Provide the [x, y] coordinate of the cell's center where the given text is located.  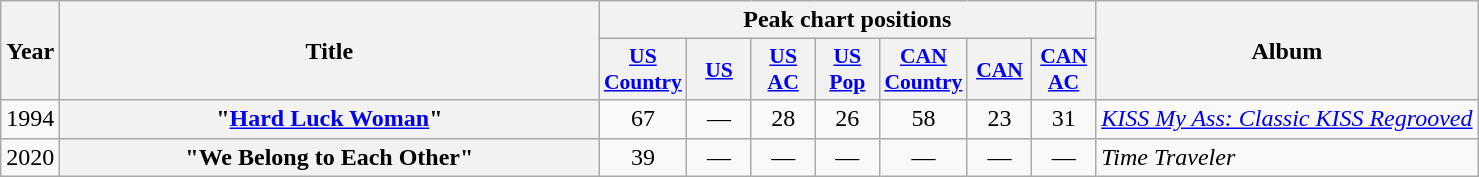
39 [643, 157]
USCountry [643, 70]
US Pop [847, 70]
26 [847, 119]
"We Belong to Each Other" [330, 157]
"Hard Luck Woman" [330, 119]
US [719, 70]
Title [330, 50]
2020 [30, 157]
31 [1064, 119]
Peak chart positions [848, 20]
28 [783, 119]
KISS My Ass: Classic KISS Regrooved [1287, 119]
58 [923, 119]
CAN AC [1064, 70]
Album [1287, 50]
67 [643, 119]
Year [30, 50]
Time Traveler [1287, 157]
US AC [783, 70]
1994 [30, 119]
23 [999, 119]
CANCountry [923, 70]
CAN [999, 70]
